Capture the cell that displays the provided text and extract its [x, y] central coordinate. 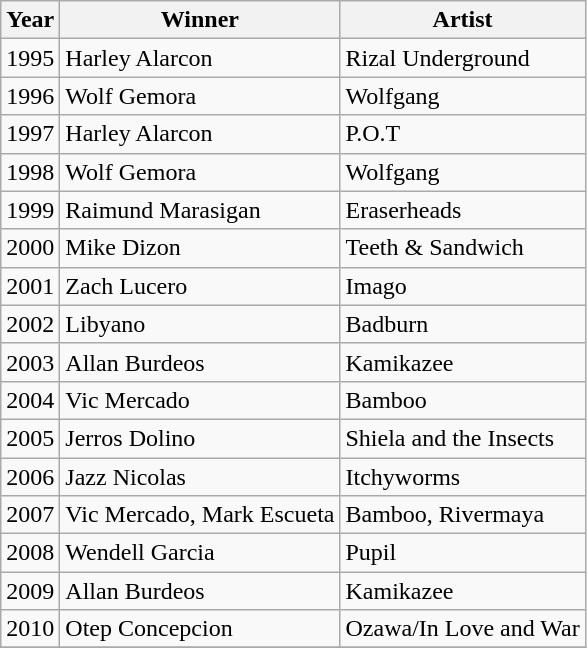
Imago [462, 286]
Eraserheads [462, 210]
2007 [30, 515]
Jerros Dolino [200, 438]
1996 [30, 96]
2008 [30, 553]
Bamboo [462, 400]
Zach Lucero [200, 286]
Artist [462, 20]
2005 [30, 438]
Wendell Garcia [200, 553]
2009 [30, 591]
1999 [30, 210]
2004 [30, 400]
Otep Concepcion [200, 629]
Vic Mercado, Mark Escueta [200, 515]
2010 [30, 629]
P.O.T [462, 134]
1998 [30, 172]
Shiela and the Insects [462, 438]
Teeth & Sandwich [462, 248]
2003 [30, 362]
1995 [30, 58]
Itchyworms [462, 477]
Vic Mercado [200, 400]
Raimund Marasigan [200, 210]
2002 [30, 324]
Badburn [462, 324]
Mike Dizon [200, 248]
1997 [30, 134]
2000 [30, 248]
Ozawa/In Love and War [462, 629]
Libyano [200, 324]
Year [30, 20]
Rizal Underground [462, 58]
Pupil [462, 553]
2001 [30, 286]
Winner [200, 20]
Jazz Nicolas [200, 477]
2006 [30, 477]
Bamboo, Rivermaya [462, 515]
